Extract the (x, y) coordinate from the center of the cell holding the provided text.  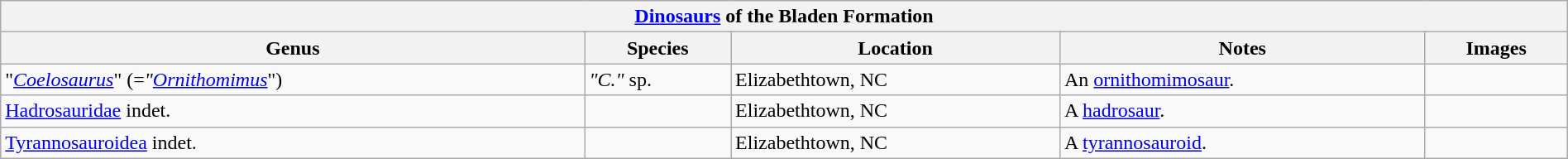
A tyrannosauroid. (1242, 142)
Species (658, 48)
An ornithomimosaur. (1242, 79)
Tyrannosauroidea indet. (293, 142)
A hadrosaur. (1242, 111)
Genus (293, 48)
"Coelosaurus" (="Ornithomimus") (293, 79)
Notes (1242, 48)
Dinosaurs of the Bladen Formation (784, 17)
Location (896, 48)
Images (1496, 48)
"C." sp. (658, 79)
Hadrosauridae indet. (293, 111)
